Extract the (X, Y) coordinate from the center of the cell holding the provided text.  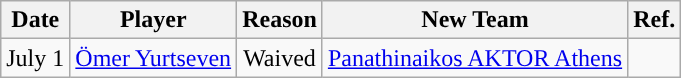
Ref. (654, 20)
Panathinaikos AKTOR Athens (474, 58)
Reason (280, 20)
Date (36, 20)
July 1 (36, 58)
Ömer Yurtseven (154, 58)
Player (154, 20)
Waived (280, 58)
New Team (474, 20)
